Search for the cell housing the specified text and yield its (x, y) center coordinate. 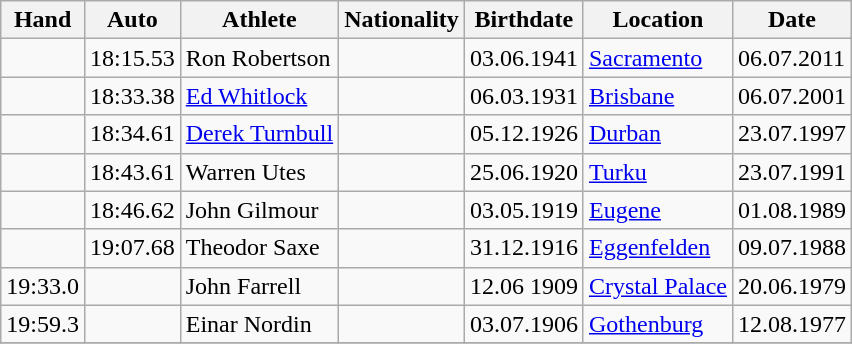
Warren Utes (259, 172)
06.07.2011 (792, 58)
Gothenburg (658, 324)
Ron Robertson (259, 58)
03.05.1919 (524, 210)
19:59.3 (43, 324)
Date (792, 20)
Derek Turnbull (259, 134)
03.07.1906 (524, 324)
18:43.61 (132, 172)
19:07.68 (132, 248)
01.08.1989 (792, 210)
Auto (132, 20)
25.06.1920 (524, 172)
23.07.1997 (792, 134)
Crystal Palace (658, 286)
Brisbane (658, 96)
Theodor Saxe (259, 248)
03.06.1941 (524, 58)
06.03.1931 (524, 96)
09.07.1988 (792, 248)
20.06.1979 (792, 286)
Hand (43, 20)
Turku (658, 172)
06.07.2001 (792, 96)
12.08.1977 (792, 324)
John Farrell (259, 286)
19:33.0 (43, 286)
05.12.1926 (524, 134)
Ed Whitlock (259, 96)
Location (658, 20)
Durban (658, 134)
Athlete (259, 20)
Nationality (402, 20)
Eggenfelden (658, 248)
18:33.38 (132, 96)
John Gilmour (259, 210)
Birthdate (524, 20)
18:15.53 (132, 58)
18:46.62 (132, 210)
Eugene (658, 210)
18:34.61 (132, 134)
Einar Nordin (259, 324)
31.12.1916 (524, 248)
Sacramento (658, 58)
23.07.1991 (792, 172)
12.06 1909 (524, 286)
